Extract the (x, y) coordinate from the center of the cell holding the provided text.  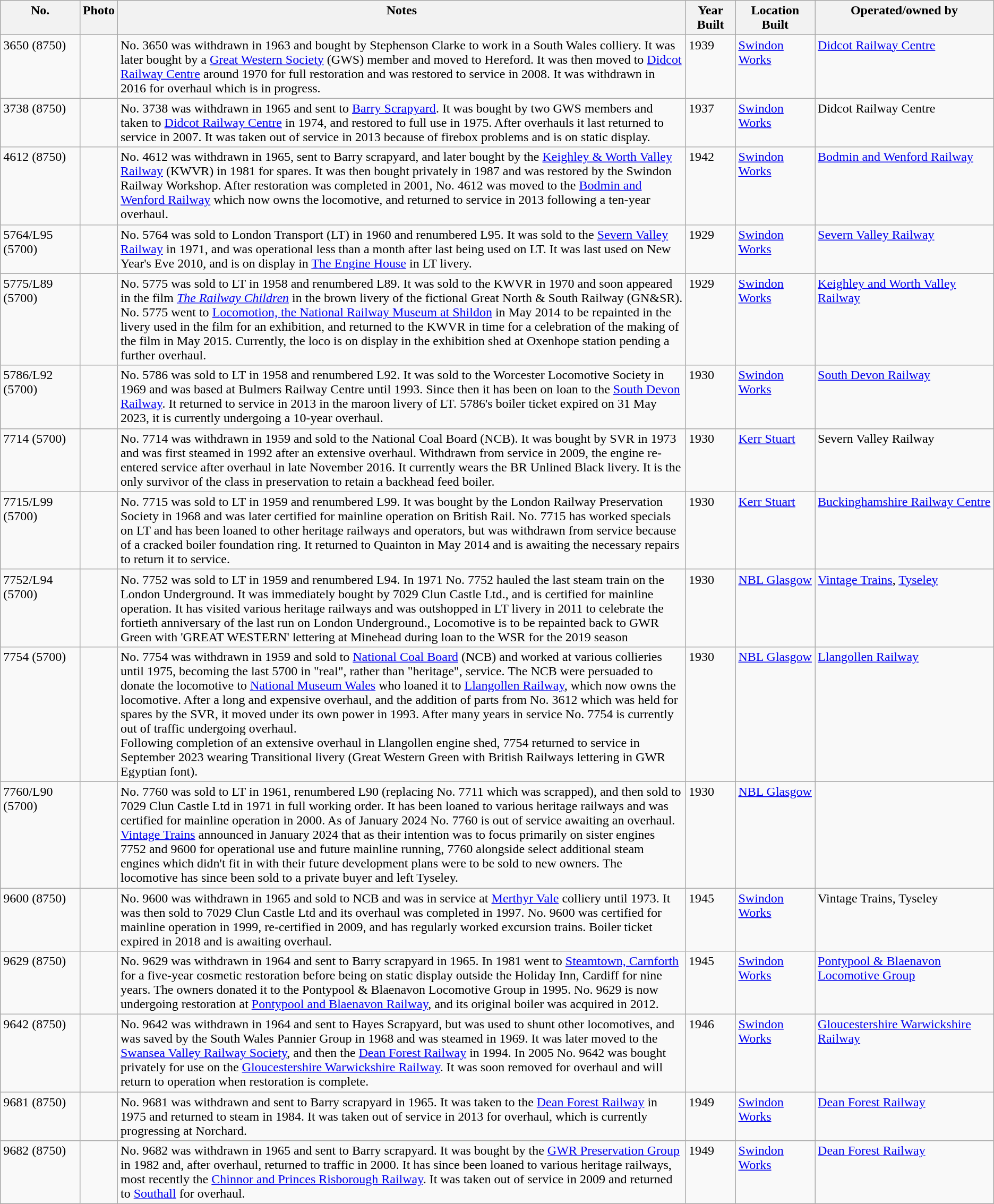
No. (40, 18)
1937 (710, 123)
Operated/owned by (905, 18)
4612 (8750) (40, 186)
9642 (8750) (40, 1053)
5764/L95 (5700) (40, 249)
Buckinghamshire Railway Centre (905, 530)
1942 (710, 186)
3738 (8750) (40, 123)
Gloucestershire Warwickshire Railway (905, 1053)
9682 (8750) (40, 1172)
Bodmin and Wenford Railway (905, 186)
9629 (8750) (40, 983)
Location Built (775, 18)
Keighley and Worth Valley Railway (905, 320)
Pontypool & Blaenavon Locomotive Group (905, 983)
Notes (401, 18)
1946 (710, 1053)
South Devon Railway (905, 397)
5786/L92 (5700) (40, 397)
5775/L89 (5700) (40, 320)
7715/L99 (5700) (40, 530)
9600 (8750) (40, 919)
9681 (8750) (40, 1116)
Year Built (710, 18)
Photo (99, 18)
1939 (710, 67)
3650 (8750) (40, 67)
7752/L94 (5700) (40, 608)
7714 (5700) (40, 460)
Llangollen Railway (905, 714)
7754 (5700) (40, 714)
7760/L90 (5700) (40, 835)
